Output the [X, Y] coordinate of the center of the cell containing the given text.  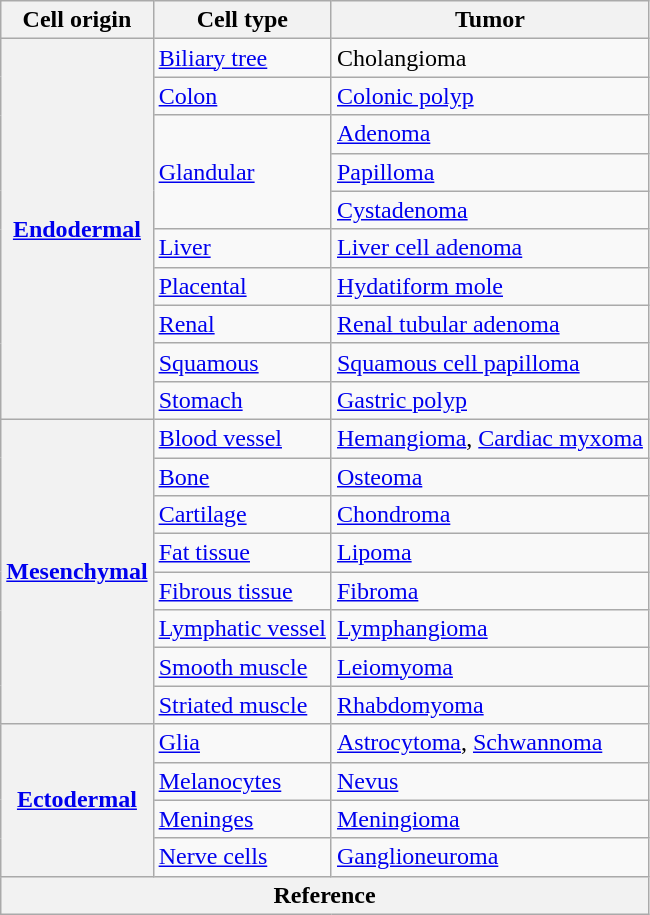
Liver cell adenoma [490, 248]
Cystadenoma [490, 210]
Mesenchymal [77, 571]
Stomach [242, 400]
Cholangioma [490, 58]
Renal [242, 324]
Placental [242, 286]
Gastric polyp [490, 400]
Nerve cells [242, 857]
Colonic polyp [490, 96]
Glia [242, 743]
Adenoma [490, 134]
Liver [242, 248]
Renal tubular adenoma [490, 324]
Blood vessel [242, 438]
Bone [242, 477]
Fibroma [490, 591]
Lymphangioma [490, 629]
Astrocytoma, Schwannoma [490, 743]
Striated muscle [242, 705]
Hemangioma, Cardiac myxoma [490, 438]
Chondroma [490, 515]
Melanocytes [242, 781]
Osteoma [490, 477]
Reference [325, 895]
Endodermal [77, 230]
Squamous [242, 362]
Tumor [490, 20]
Leiomyoma [490, 667]
Glandular [242, 172]
Fibrous tissue [242, 591]
Ectodermal [77, 800]
Nevus [490, 781]
Ganglioneuroma [490, 857]
Cell origin [77, 20]
Meningioma [490, 819]
Cell type [242, 20]
Hydatiform mole [490, 286]
Squamous cell papilloma [490, 362]
Biliary tree [242, 58]
Rhabdomyoma [490, 705]
Papilloma [490, 172]
Meninges [242, 819]
Cartilage [242, 515]
Lipoma [490, 553]
Lymphatic vessel [242, 629]
Smooth muscle [242, 667]
Fat tissue [242, 553]
Colon [242, 96]
